For the text-containing cell, return its midpoint in (X, Y) coordinate format. 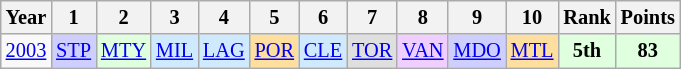
MTL (532, 51)
5 (274, 17)
STP (74, 51)
5th (586, 51)
Year (26, 17)
Points (648, 17)
VAN (422, 51)
MDO (476, 51)
4 (224, 17)
2003 (26, 51)
1 (74, 17)
83 (648, 51)
3 (174, 17)
9 (476, 17)
TOR (372, 51)
CLE (323, 51)
MIL (174, 51)
8 (422, 17)
10 (532, 17)
2 (124, 17)
LAG (224, 51)
7 (372, 17)
6 (323, 17)
Rank (586, 17)
POR (274, 51)
MTY (124, 51)
